Locate the cell with the specified text and output its [x, y] center coordinate. 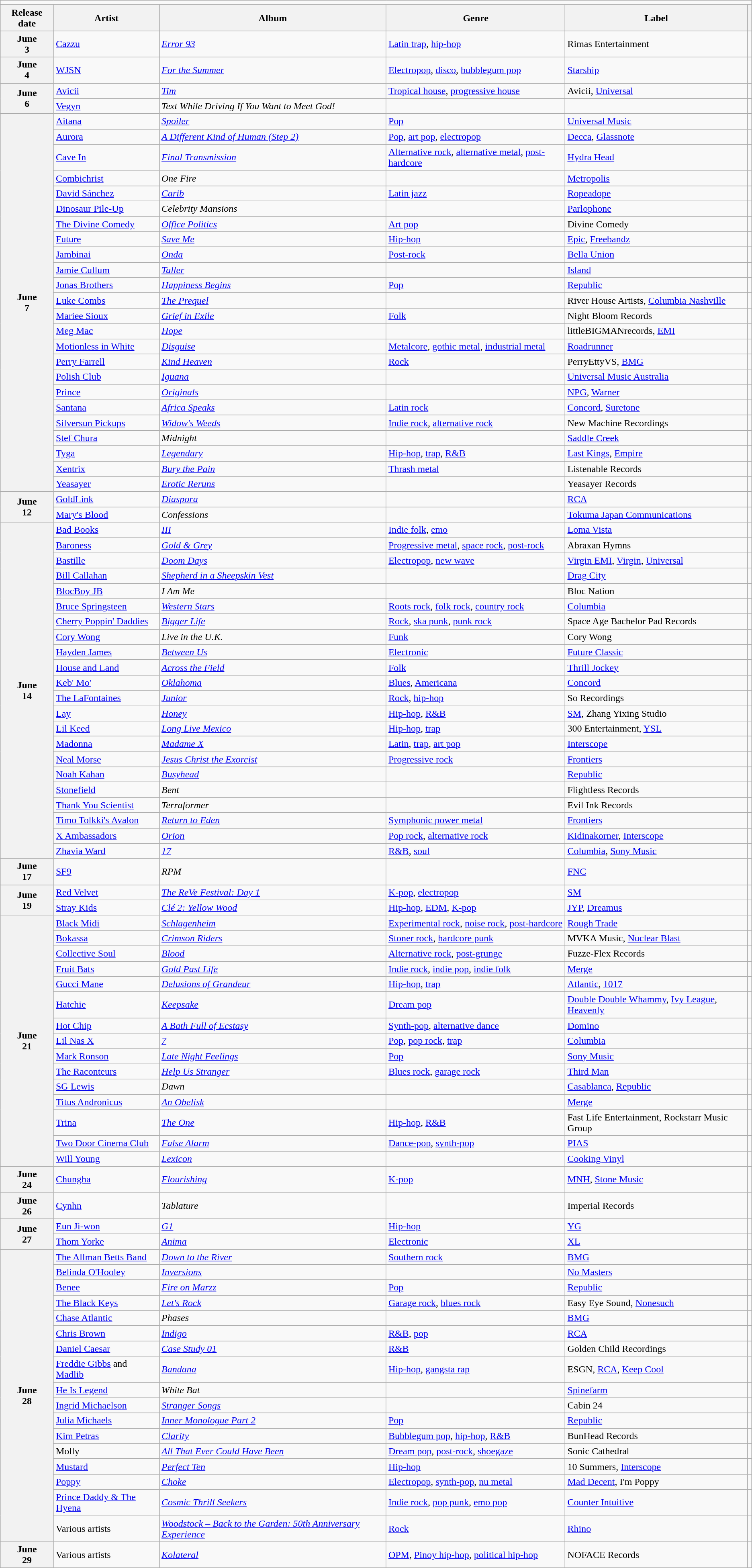
Latin rock [476, 407]
The Black Keys [106, 1303]
June14 [27, 690]
Progressive rock [476, 759]
FNC [656, 872]
Inner Monologue Part 2 [272, 1421]
Lexicon [272, 1159]
Bury the Pain [272, 469]
Roots rock, folk rock, country rock [476, 606]
June21 [27, 1041]
17 [272, 851]
Honey [272, 713]
Thrill Jockey [656, 667]
Fire on Marzz [272, 1288]
YG [656, 1226]
Progressive metal, space rock, post-rock [476, 545]
Keepsake [272, 1005]
The ReVe Festival: Day 1 [272, 892]
K-pop, electropop [476, 892]
Bloc Nation [656, 591]
June24 [27, 1180]
He Is Legend [106, 1390]
Columbia, Sony Music [656, 851]
Anima [272, 1241]
Concord [656, 683]
Help Us Stranger [272, 1071]
Rough Trade [656, 923]
Motionless in White [106, 346]
Avicii, Universal [656, 91]
Polish Club [106, 377]
Chungha [106, 1180]
Mariee Sioux [106, 316]
Indigo [272, 1333]
Madame X [272, 744]
The One [272, 1122]
Golden Child Recordings [656, 1349]
BlocBoy JB [106, 591]
MNH, Stone Music [656, 1180]
SM [656, 892]
Loma Vista [656, 530]
June27 [27, 1234]
Jesus Christ the Exorcist [272, 759]
Tyga [106, 453]
Easy Eye Sound, Nonesuch [656, 1303]
Symphonic power metal [476, 820]
Bubblegum pop, hip-hop, R&B [476, 1436]
June26 [27, 1205]
Mad Decent, I'm Poppy [656, 1482]
Virgin EMI, Virgin, Universal [656, 560]
Mark Ronson [106, 1056]
Starship [656, 70]
Bella Union [656, 255]
Doom Days [272, 560]
Universal Music Australia [656, 377]
The LaFontaines [106, 698]
Epic, Freebandz [656, 239]
Onda [272, 255]
Between Us [272, 652]
Blues, Americana [476, 683]
R&B, pop [476, 1333]
Release date [27, 18]
R&B [476, 1349]
June4 [27, 70]
David Sánchez [106, 193]
Eun Ji-won [106, 1226]
Clarity [272, 1436]
Timo Tolkki's Avalon [106, 820]
Parlophone [656, 209]
Synth-pop, alternative dance [476, 1026]
Neal Morse [106, 759]
Future [106, 239]
The Raconteurs [106, 1071]
Indie folk, emo [476, 530]
Bastille [106, 560]
Kolateral [272, 1555]
BunHead Records [656, 1436]
Tablature [272, 1205]
Taller [272, 270]
Black Midi [106, 923]
Will Young [106, 1159]
A Bath Full of Ecstasy [272, 1026]
Casablanca, Republic [656, 1087]
Molly [106, 1451]
Metropolis [656, 178]
JYP, Dreamus [656, 908]
Funk [476, 637]
Save Me [272, 239]
Trina [106, 1122]
Bad Books [106, 530]
Tim [272, 91]
Cooking Vinyl [656, 1159]
Indie rock, alternative rock [476, 423]
Confessions [272, 515]
Abraxan Hymns [656, 545]
SG Lewis [106, 1087]
Hip-hop, trap, R&B [476, 453]
Long Live Mexico [272, 729]
So Recordings [656, 698]
Rimas Entertainment [656, 44]
Third Man [656, 1071]
No Masters [656, 1272]
Genre [476, 18]
Thank You Scientist [106, 805]
Drag City [656, 576]
House and Land [106, 667]
Indie rock, pop punk, emo pop [476, 1503]
Africa Speaks [272, 407]
Flightless Records [656, 790]
Prince Daddy & The Hyena [106, 1503]
Vegyn [106, 106]
Night Bloom Records [656, 316]
Clé 2: Yellow Wood [272, 908]
White Bat [272, 1390]
Grief in Exile [272, 316]
Interscope [656, 744]
Electropop, synth-pop, nu metal [476, 1482]
Electropop, new wave [476, 560]
Midnight [272, 438]
Bandana [272, 1369]
Lil Keed [106, 729]
Stranger Songs [272, 1405]
Santana [106, 407]
Latin jazz [476, 193]
Cosmic Thrill Seekers [272, 1503]
Bruce Springsteen [106, 606]
Yeasayer [106, 484]
An Obelisk [272, 1102]
Text While Driving If You Want to Meet God! [272, 106]
7 [272, 1041]
New Machine Recordings [656, 423]
Pop, art pop, electropop [476, 137]
Red Velvet [106, 892]
Stray Kids [106, 908]
Sony Music [656, 1056]
Shepherd in a Sheepskin Vest [272, 576]
Mary's Blood [106, 515]
Kim Petras [106, 1436]
Titus Andronicus [106, 1102]
Aurora [106, 137]
Dream pop, post-rock, shoegaze [476, 1451]
Pop, pop rock, trap [476, 1041]
Xentrix [106, 469]
Electropop, disco, bubblegum pop [476, 70]
Jambinai [106, 255]
Diaspora [272, 499]
ESGN, RCA, Keep Cool [656, 1369]
Pop rock, alternative rock [476, 836]
Spinefarm [656, 1390]
Prince [106, 392]
Bokassa [106, 938]
littleBIGMANrecords, EMI [656, 331]
Oklahoma [272, 683]
Return to Eden [272, 820]
Roadrunner [656, 346]
June17 [27, 872]
Erotic Reruns [272, 484]
Let's Rock [272, 1303]
PerryEttyVS, BMG [656, 362]
Gucci Mane [106, 984]
Final Transmission [272, 157]
Perfect Ten [272, 1466]
Zhavia Ward [106, 851]
OPM, Pinoy hip-hop, political hip-hop [476, 1555]
Hayden James [106, 652]
Stonefield [106, 790]
Cave In [106, 157]
Stef Chura [106, 438]
Artist [106, 18]
Office Politics [272, 224]
Kidinakorner, Interscope [656, 836]
All That Ever Could Have Been [272, 1451]
Space Age Bachelor Pad Records [656, 621]
Noah Kahan [106, 775]
Tokuma Japan Communications [656, 515]
Experimental rock, noise rock, post-hardcore [476, 923]
Evil Ink Records [656, 805]
MVKA Music, Nuclear Blast [656, 938]
Widow's Weeds [272, 423]
SF9 [106, 872]
Blues rock, garage rock [476, 1071]
Chase Atlantic [106, 1318]
Fruit Bats [106, 969]
June29 [27, 1555]
R&B, soul [476, 851]
Rock, hip-hop [476, 698]
Hot Chip [106, 1026]
Cazzu [106, 44]
June3 [27, 44]
NOFACE Records [656, 1555]
Cynhn [106, 1205]
Dance-pop, synth-pop [476, 1143]
Mustard [106, 1466]
Tropical house, progressive house [476, 91]
III [272, 530]
For the Summer [272, 70]
Alternative rock, alternative metal, post-hardcore [476, 157]
Benee [106, 1288]
Rhino [656, 1528]
Poppy [106, 1482]
Choke [272, 1482]
Future Classic [656, 652]
Luke Combs [106, 301]
Gold Past Life [272, 969]
Post-rock [476, 255]
Across the Field [272, 667]
Fuzze-Flex Records [656, 953]
Inversions [272, 1272]
Jonas Brothers [106, 285]
Hip-hop, EDM, K-pop [476, 908]
Legendary [272, 453]
Perry Farrell [106, 362]
The Prequel [272, 301]
River House Artists, Columbia Nashville [656, 301]
Daniel Caesar [106, 1349]
Meg Mac [106, 331]
Avicii [106, 91]
Woodstock – Back to the Garden: 50th Anniversary Experience [272, 1528]
Chris Brown [106, 1333]
Listenable Records [656, 469]
Error 93 [272, 44]
Double Double Whammy, Ivy League, Heavenly [656, 1005]
Delusions of Grandeur [272, 984]
Julia Michaels [106, 1421]
NPG, Warner [656, 392]
Art pop [476, 224]
10 Summers, Interscope [656, 1466]
Dream pop [476, 1005]
XL [656, 1241]
GoldLink [106, 499]
Atlantic, 1017 [656, 984]
Domino [656, 1026]
Busyhead [272, 775]
Flourishing [272, 1180]
Dawn [272, 1087]
Lay [106, 713]
Fast Life Entertainment, Rockstarr Music Group [656, 1122]
RPM [272, 872]
SM, Zhang Yixing Studio [656, 713]
Indie rock, indie pop, indie folk [476, 969]
Orion [272, 836]
K-pop [476, 1180]
Latin, trap, art pop [476, 744]
Latin trap, hip-hop [476, 44]
Counter Intuitive [656, 1503]
300 Entertainment, YSL [656, 729]
Sonic Cathedral [656, 1451]
X Ambassadors [106, 836]
Album [272, 18]
Ropeadope [656, 193]
Bent [272, 790]
Bill Callahan [106, 576]
Silversun Pickups [106, 423]
Junior [272, 698]
Celebrity Mansions [272, 209]
Case Study 01 [272, 1349]
Garage rock, blues rock [476, 1303]
Dinosaur Pile-Up [106, 209]
Ingrid Michaelson [106, 1405]
Live in the U.K. [272, 637]
Spoiler [272, 121]
Kind Heaven [272, 362]
Alternative rock, post-grunge [476, 953]
Gold & Grey [272, 545]
Originals [272, 392]
Cabin 24 [656, 1405]
Universal Music [656, 121]
Combichrist [106, 178]
Happiness Begins [272, 285]
Thrash metal [476, 469]
PIAS [656, 1143]
Rock, ska punk, punk rock [476, 621]
Phases [272, 1318]
June28 [27, 1396]
I Am Me [272, 591]
Western Stars [272, 606]
Last Kings, Empire [656, 453]
Disguise [272, 346]
G1 [272, 1226]
Label [656, 18]
Madonna [106, 744]
Cherry Poppin' Daddies [106, 621]
Saddle Creek [656, 438]
June7 [27, 303]
WJSN [106, 70]
Baroness [106, 545]
Hydra Head [656, 157]
June19 [27, 900]
Thom Yorke [106, 1241]
Southern rock [476, 1257]
Two Door Cinema Club [106, 1143]
Blood [272, 953]
Yeasayer Records [656, 484]
Island [656, 270]
Jamie Cullum [106, 270]
June12 [27, 507]
The Allman Betts Band [106, 1257]
Decca, Glassnote [656, 137]
Hatchie [106, 1005]
Down to the River [272, 1257]
June6 [27, 98]
Freddie Gibbs and Madlib [106, 1369]
Hope [272, 331]
Terraformer [272, 805]
Bigger Life [272, 621]
Crimson Riders [272, 938]
False Alarm [272, 1143]
Stoner rock, hardcore punk [476, 938]
Imperial Records [656, 1205]
Concord, Suretone [656, 407]
Collective Soul [106, 953]
The Divine Comedy [106, 224]
One Fire [272, 178]
Carib [272, 193]
Divine Comedy [656, 224]
Belinda O'Hooley [106, 1272]
Aitana [106, 121]
Iguana [272, 377]
A Different Kind of Human (Step 2) [272, 137]
Lil Nas X [106, 1041]
Hip-hop, gangsta rap [476, 1369]
Late Night Feelings [272, 1056]
Schlagenheim [272, 923]
Keb' Mo' [106, 683]
Metalcore, gothic metal, industrial metal [476, 346]
